Determine the (x, y) coordinate at the center of the cell enclosing the given text.  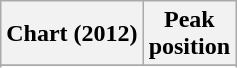
Chart (2012) (72, 34)
Peakposition (189, 34)
